Return [X, Y] of the center of cell containing provided text 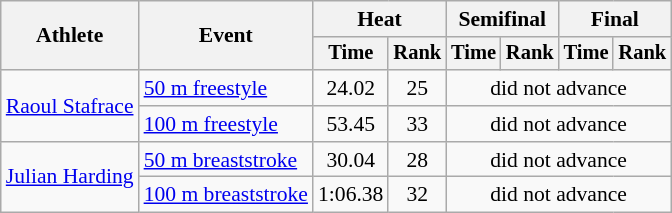
53.45 [350, 124]
30.04 [350, 160]
Semifinal [502, 19]
50 m freestyle [226, 88]
100 m breaststroke [226, 195]
32 [417, 195]
Raoul Stafrace [70, 106]
28 [417, 160]
1:06.38 [350, 195]
Athlete [70, 36]
25 [417, 88]
24.02 [350, 88]
Julian Harding [70, 178]
50 m breaststroke [226, 160]
100 m freestyle [226, 124]
Event [226, 36]
Heat [380, 19]
Final [615, 19]
33 [417, 124]
